From the cell containing the given text, extract its center point as (x, y) coordinate. 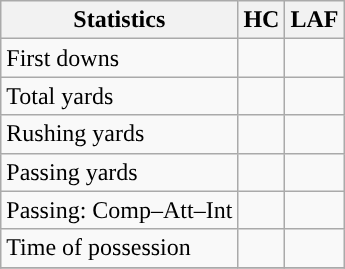
Rushing yards (120, 134)
Statistics (120, 20)
HC (262, 20)
First downs (120, 58)
LAF (314, 20)
Passing: Comp–Att–Int (120, 210)
Passing yards (120, 172)
Time of possession (120, 248)
Total yards (120, 96)
